Output the [X, Y] coordinate of the center of the cell containing the given text.  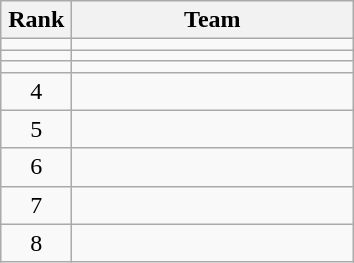
Rank [36, 20]
7 [36, 205]
6 [36, 167]
8 [36, 243]
Team [212, 20]
5 [36, 129]
4 [36, 91]
